From the cell containing the given text, extract its center point as (x, y) coordinate. 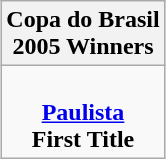
PaulistaFirst Title (83, 112)
Copa do Brasil2005 Winners (83, 34)
